Capture the cell that displays the provided text and extract its [x, y] central coordinate. 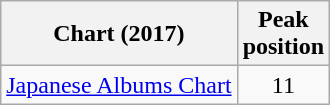
Japanese Albums Chart [119, 85]
Peakposition [283, 34]
11 [283, 85]
Chart (2017) [119, 34]
